Scan for the cell matching the given text and deliver its [X, Y] coordinate at center. 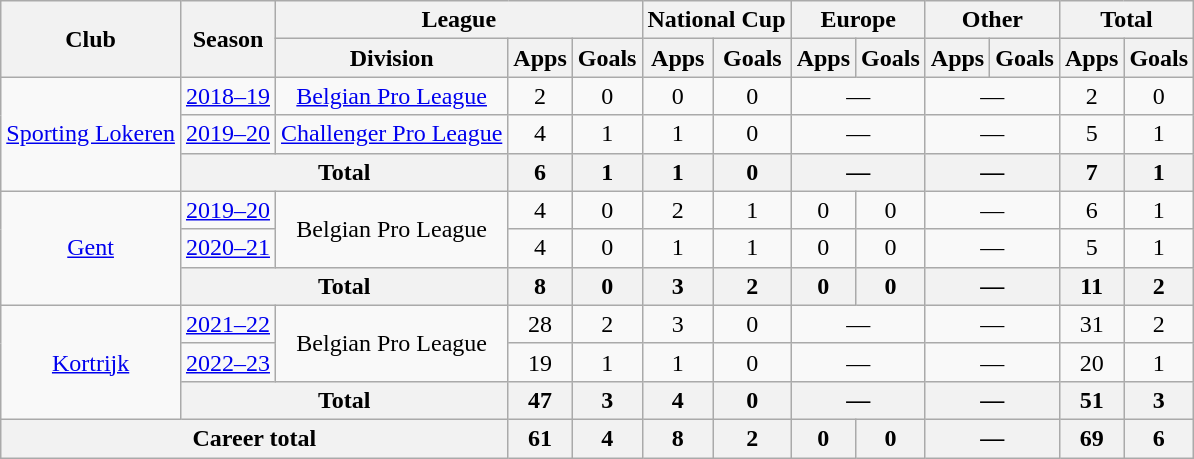
Season [228, 39]
31 [1091, 324]
National Cup [716, 20]
2018–19 [228, 96]
28 [540, 324]
Challenger Pro League [392, 134]
Division [392, 58]
19 [540, 362]
47 [540, 400]
League [459, 20]
Kortrijk [91, 362]
61 [540, 438]
2022–23 [228, 362]
Gent [91, 248]
20 [1091, 362]
Career total [254, 438]
Europe [858, 20]
7 [1091, 172]
2020–21 [228, 248]
Sporting Lokeren [91, 134]
11 [1091, 286]
69 [1091, 438]
51 [1091, 400]
Club [91, 39]
Other [992, 20]
2021–22 [228, 324]
